Locate the cell with the specified text and output its (x, y) center coordinate. 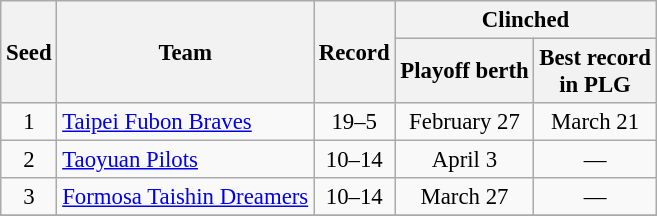
Record (354, 52)
April 3 (464, 160)
Taipei Fubon Braves (186, 122)
1 (29, 122)
Team (186, 52)
March 27 (464, 197)
2 (29, 160)
Clinched (526, 20)
Seed (29, 52)
Best recordin PLG (595, 72)
Taoyuan Pilots (186, 160)
3 (29, 197)
March 21 (595, 122)
February 27 (464, 122)
Playoff berth (464, 72)
Formosa Taishin Dreamers (186, 197)
19–5 (354, 122)
